For the text-containing cell, return its midpoint in (X, Y) coordinate format. 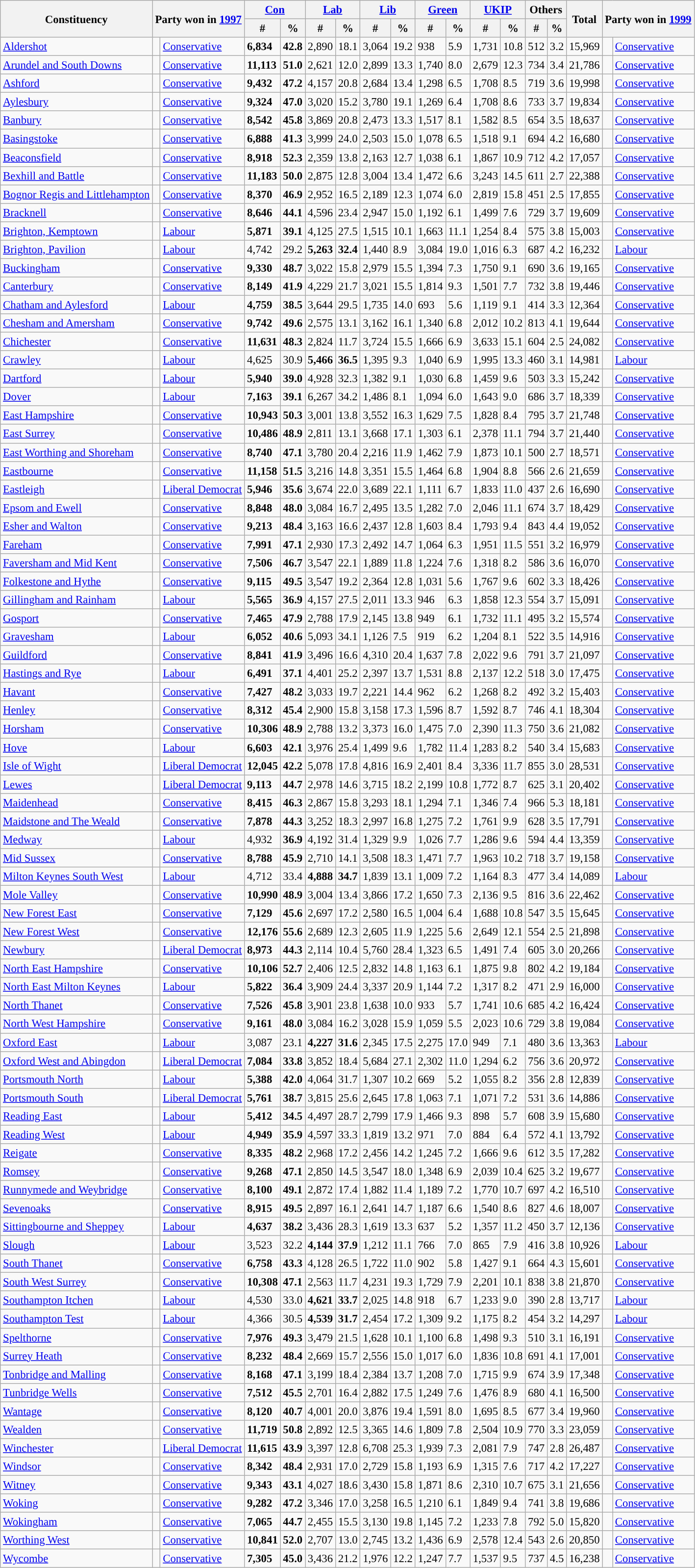
4,949 (263, 1134)
2,872 (321, 1190)
South West Surrey (76, 1282)
1,038 (430, 157)
50.3 (293, 415)
2,897 (321, 1208)
Bexhill and Battle (76, 176)
17,057 (584, 157)
2,563 (321, 1282)
3,087 (263, 1042)
15,645 (584, 913)
2,039 (485, 1171)
50.8 (293, 1430)
2,302 (430, 1061)
608 (536, 1116)
2,867 (321, 802)
1,976 (375, 1559)
14,089 (584, 876)
16.3 (403, 415)
22.0 (347, 489)
8,149 (263, 286)
5,760 (375, 950)
5,940 (263, 379)
Reigate (76, 1153)
594 (536, 840)
Bracknell (76, 212)
518 (536, 673)
43.1 (293, 1485)
New Forest East (76, 913)
Basingstoke (76, 139)
795 (536, 415)
28.3 (347, 1227)
2,503 (375, 139)
38.7 (293, 1098)
791 (536, 655)
2,578 (485, 1540)
2,890 (321, 47)
16.2 (347, 1024)
19.4 (403, 1411)
1,951 (485, 544)
16,500 (584, 1392)
1,208 (430, 1374)
14.4 (403, 692)
52.7 (293, 969)
Winchester (76, 1448)
11.5 (513, 544)
34.2 (347, 397)
15,242 (584, 379)
1,486 (375, 397)
1,017 (430, 1356)
1,750 (485, 268)
1,175 (485, 1319)
4,227 (321, 1042)
2,697 (321, 913)
2,201 (485, 1282)
19.1 (403, 102)
1,078 (430, 139)
734 (536, 65)
512 (536, 47)
1,833 (485, 489)
4,888 (321, 876)
4,539 (321, 1319)
4,401 (321, 673)
1,517 (430, 120)
16,070 (584, 563)
1,298 (430, 83)
19.8 (403, 1522)
1,889 (375, 563)
492 (536, 692)
Chichester (76, 342)
1,309 (430, 1319)
3,293 (375, 802)
17,791 (584, 821)
32.4 (347, 250)
816 (536, 895)
3,633 (485, 342)
18,304 (584, 711)
1,715 (485, 1374)
1,111 (430, 489)
Gosport (76, 618)
Epsom and Ewell (76, 508)
733 (536, 102)
1,210 (430, 1503)
43.3 (293, 1263)
1,770 (485, 1190)
8,848 (263, 508)
572 (536, 1134)
3,815 (321, 1098)
495 (536, 618)
1,592 (485, 711)
19,998 (584, 83)
9,115 (263, 581)
3,001 (321, 415)
Eastleigh (76, 489)
33.0 (293, 1300)
2,701 (321, 1392)
1,740 (430, 65)
1,055 (485, 1079)
5,466 (321, 360)
604 (536, 342)
1,074 (430, 194)
747 (536, 1448)
20,266 (584, 950)
North East Milton Keynes (76, 987)
690 (536, 268)
21,440 (584, 434)
13,717 (584, 1300)
East Surrey (76, 434)
12.7 (403, 157)
19,184 (584, 969)
Slough (76, 1245)
15,574 (584, 618)
1,498 (485, 1337)
Wealden (76, 1430)
Woking (76, 1503)
Eastbourne (76, 471)
1,187 (430, 1208)
Oxford West and Abingdon (76, 1061)
1,475 (430, 729)
10,990 (263, 895)
2,275 (430, 1042)
12,176 (263, 932)
Folkestone and Hythe (76, 581)
30.9 (293, 360)
10,486 (263, 434)
1,245 (430, 1153)
4,597 (321, 1134)
Beaconsfield (76, 157)
792 (536, 1522)
2,979 (375, 268)
966 (536, 802)
3,976 (321, 747)
3,022 (321, 268)
5.5 (458, 1024)
8,312 (263, 711)
19,052 (584, 526)
1,317 (485, 987)
1,858 (485, 600)
838 (536, 1282)
3,033 (321, 692)
3,163 (321, 526)
UKIP (497, 10)
New Forest West (76, 932)
12.4 (513, 1540)
8,370 (263, 194)
3,199 (321, 1374)
3,430 (375, 1485)
39.0 (293, 379)
1,382 (375, 379)
471 (536, 987)
Horsham (76, 729)
687 (536, 250)
40.7 (293, 1411)
1,340 (430, 323)
4,637 (263, 1227)
2,216 (375, 452)
21,870 (584, 1282)
17.1 (403, 434)
1,839 (375, 876)
11,113 (263, 65)
Aylesbury (76, 102)
25.3 (403, 1448)
1,462 (430, 452)
1,224 (430, 563)
3,021 (375, 286)
Newbury (76, 950)
3,508 (375, 858)
49.6 (293, 323)
4,596 (321, 212)
2,968 (321, 1153)
414 (536, 305)
8,915 (263, 1208)
5.9 (458, 47)
1,471 (430, 858)
Brighton, Pavilion (76, 250)
4,621 (321, 1300)
6,052 (263, 637)
4,229 (321, 286)
51.0 (293, 65)
1,269 (430, 102)
47.9 (293, 618)
36.5 (347, 360)
1,346 (485, 802)
Bognor Regis and Littlehampton (76, 194)
46.9 (293, 194)
40.6 (293, 637)
1,836 (485, 1356)
Arundel and South Downs (76, 65)
16.9 (403, 766)
1,875 (485, 969)
8.3 (513, 876)
1,249 (430, 1392)
17.4 (347, 1190)
654 (536, 120)
3,216 (321, 471)
2,882 (375, 1392)
477 (536, 876)
450 (536, 1227)
5,565 (263, 600)
19,834 (584, 102)
15.1 (513, 342)
3,020 (321, 102)
3,523 (263, 1245)
19.3 (403, 1282)
Reading East (76, 1116)
Gravesham (76, 637)
2,707 (321, 1540)
Tonbridge and Malling (76, 1374)
1,204 (485, 637)
23.8 (347, 1005)
Reading West (76, 1134)
1,323 (430, 950)
675 (536, 1485)
Ashford (76, 83)
1,540 (485, 1208)
15,091 (584, 600)
3,644 (321, 305)
612 (536, 1153)
586 (536, 563)
11,615 (263, 1448)
5,093 (321, 637)
15,683 (584, 747)
Banbury (76, 120)
15.9 (403, 1024)
19,686 (584, 1503)
20,850 (584, 1540)
2,850 (321, 1171)
602 (536, 581)
14,981 (584, 360)
3,689 (375, 489)
Southampton Test (76, 1319)
2,145 (375, 618)
Worthing West (76, 1540)
865 (485, 1245)
5.8 (458, 1263)
18.6 (347, 1485)
4,928 (321, 379)
5.0 (557, 1522)
19.7 (347, 692)
2,952 (321, 194)
10.0 (403, 1005)
2,455 (321, 1522)
1,193 (430, 1466)
693 (430, 305)
2,364 (375, 581)
18,426 (584, 581)
Canterbury (76, 286)
1,828 (485, 415)
48.7 (293, 268)
1,303 (430, 434)
5,078 (321, 766)
2,189 (375, 194)
1,596 (430, 711)
1,637 (430, 655)
3,064 (375, 47)
2,605 (375, 932)
Lab (333, 10)
7,506 (263, 563)
1,873 (485, 452)
29.2 (293, 250)
741 (536, 1503)
Chatham and Aylesford (76, 305)
1,793 (485, 526)
4,625 (263, 360)
37.1 (293, 673)
1,582 (485, 120)
37.9 (347, 1245)
2,892 (321, 1430)
26.5 (347, 1263)
685 (536, 1005)
48.3 (293, 342)
1,767 (485, 581)
3,866 (375, 895)
1,619 (375, 1227)
628 (536, 821)
531 (536, 1098)
918 (430, 1300)
1,212 (375, 1245)
Tunbridge Wells (76, 1392)
14.2 (403, 1153)
522 (536, 637)
7,129 (263, 913)
9,432 (263, 83)
Buckingham (76, 268)
Wokingham (76, 1522)
1,040 (430, 360)
16,191 (584, 1337)
2,679 (485, 65)
21.2 (347, 1559)
503 (536, 379)
1,144 (430, 987)
1,016 (485, 250)
6,758 (263, 1263)
680 (536, 1392)
3,158 (375, 711)
Crawley (76, 360)
1,189 (430, 1190)
732 (536, 286)
547 (536, 913)
13.0 (347, 1540)
13,792 (584, 1134)
2,378 (485, 434)
2,390 (485, 729)
Gillingham and Rainham (76, 600)
Oxford East (76, 1042)
13,359 (584, 840)
686 (536, 397)
3,351 (375, 471)
1,515 (375, 231)
8,120 (263, 1411)
938 (430, 47)
933 (430, 1005)
4,497 (321, 1116)
1,732 (485, 618)
33.4 (293, 876)
20.9 (403, 987)
30.5 (293, 1319)
1,782 (430, 747)
737 (536, 1559)
19,677 (584, 1171)
22,388 (584, 176)
Fareham (76, 544)
2,900 (321, 711)
Portsmouth North (76, 1079)
49.1 (293, 1190)
637 (430, 1227)
21.5 (347, 1337)
25.4 (347, 747)
45.4 (293, 711)
South Thanet (76, 1263)
24.4 (347, 987)
33.8 (293, 1061)
1,031 (430, 581)
1,307 (375, 1079)
3,258 (375, 1503)
4,310 (375, 655)
19,084 (584, 1024)
4.6 (557, 1208)
437 (536, 489)
1,395 (375, 360)
Dartford (76, 379)
13.5 (403, 508)
1,643 (485, 397)
697 (536, 1190)
12,045 (263, 766)
510 (536, 1337)
18,637 (584, 120)
3,252 (321, 821)
34.1 (347, 637)
1,904 (485, 471)
2,137 (485, 673)
28.4 (403, 950)
2,745 (375, 1540)
16.7 (347, 508)
1,059 (430, 1024)
45.0 (293, 1559)
1,939 (430, 1448)
1,318 (485, 563)
7,084 (263, 1061)
9,282 (263, 1503)
45.6 (293, 913)
19,158 (584, 858)
2,832 (375, 969)
18,339 (584, 397)
15,003 (584, 231)
6,708 (375, 1448)
3,909 (321, 987)
2,621 (321, 65)
7,526 (263, 1005)
17,348 (584, 1374)
3,397 (321, 1448)
24.0 (347, 139)
38.2 (293, 1227)
2,221 (375, 692)
8,646 (263, 212)
52.3 (293, 157)
1,603 (430, 526)
605 (536, 950)
1,145 (430, 1522)
2,406 (321, 969)
8,100 (263, 1190)
29.5 (347, 305)
35.6 (293, 489)
26,487 (584, 1448)
677 (536, 1411)
4,816 (375, 766)
2,931 (321, 1466)
Southampton Itchen (76, 1300)
4,001 (321, 1411)
North West Hampshire (76, 1024)
770 (536, 1430)
5,946 (263, 489)
454 (536, 1319)
1,772 (485, 784)
25.6 (347, 1098)
3,724 (375, 342)
2,669 (321, 1356)
23.1 (293, 1042)
8,415 (263, 802)
1,867 (485, 157)
2,492 (375, 544)
756 (536, 1061)
2,819 (485, 194)
566 (536, 471)
Isle of Wight (76, 766)
17,855 (584, 194)
Dover (76, 397)
2,025 (375, 1300)
4,759 (263, 305)
9.2 (458, 1319)
Surrey Heath (76, 1356)
11.8 (403, 563)
719 (536, 83)
16,510 (584, 1190)
19.0 (458, 250)
1,163 (430, 969)
49.3 (293, 1337)
47.0 (293, 102)
2,437 (375, 526)
480 (536, 1042)
Green (443, 10)
2,799 (375, 1116)
1,695 (485, 1411)
21,656 (584, 1485)
East Hampshire (76, 415)
691 (536, 1356)
21,097 (584, 655)
3,552 (375, 415)
1,491 (485, 950)
1,286 (485, 840)
21,898 (584, 932)
611 (536, 176)
2,022 (485, 655)
7,976 (263, 1337)
2,899 (375, 65)
East Worthing and Shoreham (76, 452)
7,065 (263, 1522)
11,158 (263, 471)
3,346 (321, 1503)
1,722 (375, 1263)
1,254 (485, 231)
12,364 (584, 305)
8,232 (263, 1356)
15,601 (584, 1263)
16,690 (584, 489)
3,479 (321, 1337)
1,761 (485, 821)
3,028 (375, 1024)
3,365 (375, 1430)
2,397 (375, 673)
2,011 (375, 600)
2,575 (321, 323)
18,571 (584, 452)
8,335 (263, 1153)
1,063 (430, 1098)
718 (536, 858)
1,329 (375, 840)
Maidenhead (76, 802)
6,491 (263, 673)
1,283 (485, 747)
8,973 (263, 950)
Con (275, 10)
32.2 (293, 1245)
14.0 (403, 305)
19,644 (584, 323)
Total (584, 19)
Windsor (76, 1466)
18,429 (584, 508)
19,165 (584, 268)
390 (536, 1300)
12.0 (347, 65)
7,991 (263, 544)
6,834 (263, 47)
4,712 (263, 876)
3,162 (375, 323)
1,466 (430, 1116)
575 (536, 231)
717 (536, 1466)
7,163 (263, 397)
5,871 (263, 231)
1,591 (430, 1411)
5,388 (263, 1079)
1,814 (430, 286)
15,403 (584, 692)
21,659 (584, 471)
17,227 (584, 1466)
4.3 (557, 1263)
5,822 (263, 987)
3,130 (375, 1522)
416 (536, 1245)
1,472 (430, 176)
18.2 (403, 784)
46.3 (293, 802)
8,918 (263, 157)
2,556 (375, 1356)
16.0 (403, 729)
20,402 (584, 784)
North Thanet (76, 1005)
8,788 (263, 858)
27.1 (403, 1061)
Runnymede and Weybridge (76, 1190)
813 (536, 323)
16,680 (584, 139)
10,106 (263, 969)
1,440 (375, 250)
746 (536, 711)
5.3 (557, 802)
4,192 (321, 840)
12,839 (584, 1079)
460 (536, 360)
2,580 (375, 913)
6,888 (263, 139)
2,401 (430, 766)
35.9 (293, 1134)
Havant (76, 692)
1,735 (375, 305)
17,001 (584, 1356)
15.7 (347, 1356)
8,168 (263, 1374)
2,947 (375, 212)
17,475 (584, 673)
5,684 (375, 1061)
1,030 (430, 379)
15,820 (584, 1522)
1,094 (430, 397)
2,473 (375, 120)
2,930 (321, 544)
6,267 (321, 397)
2,811 (321, 434)
1,275 (430, 821)
2,875 (321, 176)
2,081 (485, 1448)
55.6 (293, 932)
543 (536, 1540)
750 (536, 729)
664 (536, 1263)
Portsmouth South (76, 1098)
2,310 (485, 1485)
1,247 (430, 1559)
2,824 (321, 342)
Hove (76, 747)
Guildford (76, 655)
1,009 (430, 876)
1,459 (485, 379)
9,324 (263, 102)
4,144 (321, 1245)
43.9 (293, 1448)
24,082 (584, 342)
16.8 (403, 821)
2,978 (321, 784)
2,136 (485, 895)
827 (536, 1208)
Faversham and Mid Kent (76, 563)
1,071 (485, 1098)
16,424 (584, 1005)
855 (536, 766)
2,384 (375, 1374)
1,995 (485, 360)
36.4 (293, 987)
8,740 (263, 452)
North East Hampshire (76, 969)
1,501 (485, 286)
2,689 (321, 932)
1,819 (375, 1134)
919 (430, 637)
19,446 (584, 286)
44.1 (293, 212)
10,308 (263, 1282)
4,064 (321, 1079)
Lib (388, 10)
2,504 (485, 1430)
4,128 (321, 1263)
1,126 (375, 637)
5,761 (263, 1098)
1,164 (485, 876)
45.5 (293, 1392)
23,059 (584, 1430)
Party won in 1999 (648, 19)
1,518 (485, 139)
3,337 (375, 987)
694 (536, 139)
1,688 (485, 913)
Esher and Walton (76, 526)
14,297 (584, 1319)
15.2 (347, 102)
Sittingbourne and Sheppey (76, 1227)
3,901 (321, 1005)
16,000 (584, 987)
3,336 (485, 766)
1,348 (430, 1171)
9,742 (263, 323)
5,263 (321, 250)
1,436 (430, 1540)
3,674 (321, 489)
31.4 (347, 840)
9,161 (263, 1024)
42.0 (293, 1079)
1,026 (430, 840)
1,476 (485, 1392)
540 (536, 747)
2,495 (375, 508)
9,113 (263, 784)
11.2 (513, 1227)
2,012 (485, 323)
3,869 (321, 120)
1,663 (430, 231)
5,412 (263, 1116)
7,305 (263, 1559)
8,542 (263, 120)
1,268 (485, 692)
794 (536, 434)
23.4 (347, 212)
356 (536, 1079)
14.1 (347, 858)
3,668 (375, 434)
946 (430, 600)
902 (430, 1263)
Mid Sussex (76, 858)
1,357 (485, 1227)
1,119 (485, 305)
1,064 (430, 544)
8,342 (263, 1466)
38.5 (293, 305)
3,373 (375, 729)
1,100 (430, 1337)
15,969 (584, 47)
843 (536, 526)
19,960 (584, 1411)
10,926 (584, 1245)
11,183 (263, 176)
16,238 (584, 1559)
3,715 (375, 784)
Constituency (76, 19)
Spelthorne (76, 1337)
Lewes (76, 784)
9,330 (263, 268)
2,456 (375, 1153)
34.5 (293, 1116)
2,641 (375, 1208)
2,684 (375, 83)
10,841 (263, 1540)
19,609 (584, 212)
Brighton, Kemptown (76, 231)
42.1 (293, 747)
1,531 (430, 673)
Wantage (76, 1411)
28,531 (584, 766)
21,786 (584, 65)
1,650 (430, 895)
1,628 (375, 1337)
Witney (76, 1485)
1,394 (430, 268)
10,943 (263, 415)
2,199 (430, 784)
Party won in 1997 (199, 19)
1,741 (485, 1005)
1,871 (430, 1485)
4,366 (263, 1319)
2.9 (557, 987)
669 (430, 1079)
4,530 (263, 1300)
Chesham and Amersham (76, 323)
2,710 (321, 858)
32.3 (347, 379)
1,731 (485, 47)
12,136 (584, 1227)
1,882 (375, 1190)
898 (485, 1116)
2,454 (375, 1319)
7,427 (263, 692)
31.6 (347, 1042)
18,007 (584, 1208)
18,181 (584, 802)
33.3 (347, 1134)
4,027 (321, 1485)
551 (536, 544)
884 (485, 1134)
42.2 (293, 766)
1,004 (430, 913)
28.7 (347, 1116)
1,537 (485, 1559)
3,876 (375, 1411)
21.7 (347, 286)
11.3 (513, 729)
1,849 (485, 1503)
1,192 (430, 212)
1,963 (485, 858)
3,999 (321, 139)
51.5 (293, 471)
16,979 (584, 544)
15,680 (584, 1116)
16.4 (347, 1392)
12.1 (513, 932)
971 (430, 1134)
2,114 (321, 950)
766 (430, 1245)
Milton Keynes South West (76, 876)
1,427 (485, 1263)
Medway (76, 840)
802 (536, 969)
4,932 (263, 840)
25.2 (347, 673)
4.5 (557, 1559)
Aldershot (76, 47)
10,306 (263, 729)
3,496 (321, 655)
Others (546, 10)
Maidstone and The Weald (76, 821)
52.0 (293, 1540)
2,649 (485, 932)
3,852 (321, 1061)
4,125 (321, 231)
4,742 (263, 250)
9,268 (263, 1171)
7,878 (263, 821)
2,023 (485, 1024)
42.8 (293, 47)
22,462 (584, 895)
Hastings and Rye (76, 673)
21,082 (584, 729)
7,465 (263, 618)
3,243 (485, 176)
16,232 (584, 250)
6,603 (263, 747)
34.7 (347, 876)
451 (536, 194)
14,916 (584, 637)
50.0 (293, 176)
712 (536, 157)
Henley (76, 711)
8,841 (263, 655)
11,719 (263, 1430)
1,638 (375, 1005)
14,886 (584, 1098)
1,464 (430, 471)
2,163 (375, 157)
2,046 (485, 508)
45.9 (293, 858)
Sevenoaks (76, 1208)
1,225 (430, 932)
9.8 (513, 969)
1,629 (430, 415)
1,315 (485, 1466)
7,512 (263, 1392)
41.3 (293, 139)
46.7 (293, 563)
500 (536, 452)
2,359 (321, 157)
33.7 (347, 1300)
Romsey (76, 1171)
9,343 (263, 1485)
962 (430, 692)
1,729 (430, 1282)
9,213 (263, 526)
21,748 (584, 415)
17,282 (584, 1153)
Mole Valley (76, 895)
20,972 (584, 1061)
2,645 (375, 1098)
1,282 (430, 508)
18.0 (403, 1171)
Wycombe (76, 1559)
2,729 (375, 1466)
11,631 (263, 342)
13,363 (584, 1042)
1,809 (430, 1430)
4,231 (375, 1282)
2,997 (375, 821)
20.0 (347, 1411)
2,345 (375, 1042)
